Determine the (X, Y) coordinate at the center of the cell enclosing the given text.  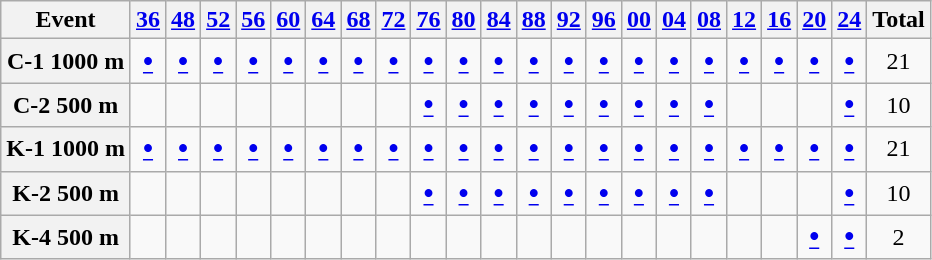
76 (428, 20)
84 (498, 20)
C-1 1000 m (66, 61)
K-4 500 m (66, 237)
K-1 1000 m (66, 149)
20 (814, 20)
48 (184, 20)
68 (358, 20)
08 (708, 20)
Total (899, 20)
Event (66, 20)
00 (638, 20)
64 (324, 20)
04 (674, 20)
16 (780, 20)
24 (850, 20)
80 (464, 20)
2 (899, 237)
12 (744, 20)
56 (254, 20)
72 (394, 20)
36 (148, 20)
92 (568, 20)
96 (604, 20)
52 (218, 20)
88 (534, 20)
60 (288, 20)
C-2 500 m (66, 105)
K-2 500 m (66, 193)
